Capture the cell that displays the provided text and extract its (X, Y) central coordinate. 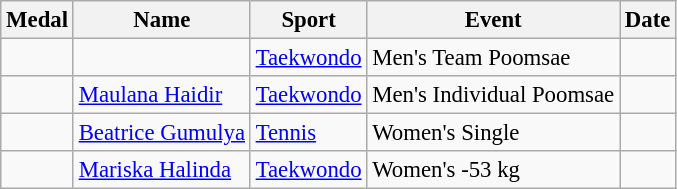
Women's Single (494, 133)
Event (494, 20)
Maulana Haidir (162, 95)
Date (648, 20)
Women's -53 kg (494, 170)
Name (162, 20)
Mariska Halinda (162, 170)
Beatrice Gumulya (162, 133)
Men's Individual Poomsae (494, 95)
Sport (308, 20)
Medal (38, 20)
Men's Team Poomsae (494, 58)
Tennis (308, 133)
